Identify which cell holds the provided text, then report its [X, Y] central coordinate. 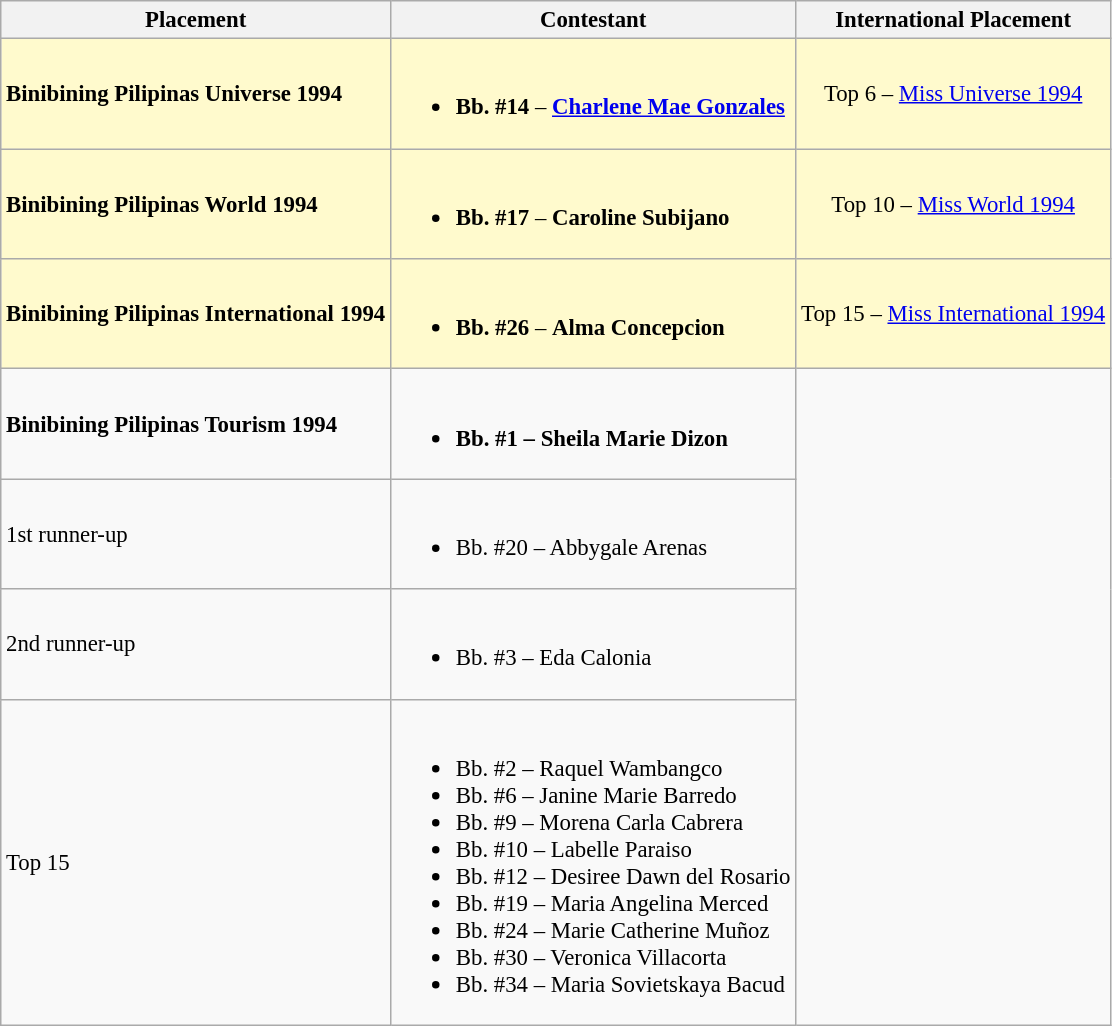
Bb. #17 – Caroline Subijano [594, 204]
Placement [196, 20]
Binibining Pilipinas World 1994 [196, 204]
Bb. #1 – Sheila Marie Dizon [594, 424]
Binibining Pilipinas Universe 1994 [196, 94]
Top 10 – Miss World 1994 [954, 204]
1st runner-up [196, 534]
Top 6 – Miss Universe 1994 [954, 94]
Contestant [594, 20]
Top 15 – Miss International 1994 [954, 314]
Bb. #3 – Eda Calonia [594, 644]
Binibining Pilipinas International 1994 [196, 314]
Bb. #20 – Abbygale Arenas [594, 534]
International Placement [954, 20]
2nd runner-up [196, 644]
Binibining Pilipinas Tourism 1994 [196, 424]
Bb. #14 – Charlene Mae Gonzales [594, 94]
Bb. #26 – Alma Concepcion [594, 314]
Top 15 [196, 862]
